Output the (X, Y) coordinate of the center of the cell containing the given text.  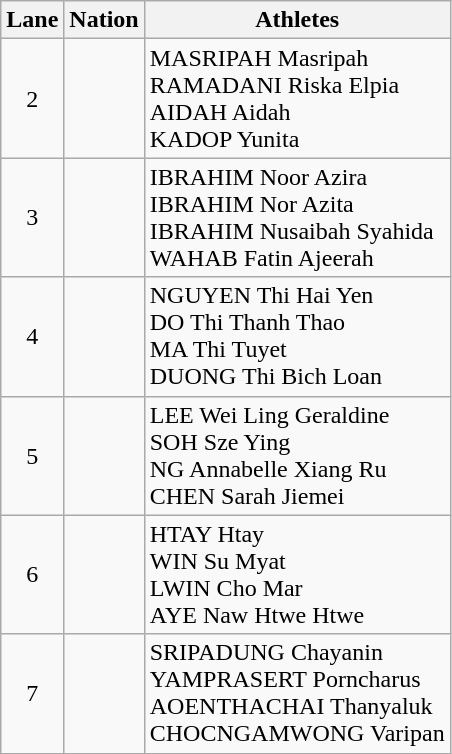
NGUYEN Thi Hai Yen DO Thi Thanh Thao MA Thi Tuyet DUONG Thi Bich Loan (297, 336)
SRIPADUNG Chayanin YAMPRASERT Porncharus AOENTHACHAI Thanyaluk CHOCNGAMWONG Varipan (297, 694)
Lane (32, 20)
5 (32, 456)
IBRAHIM Noor Azira IBRAHIM Nor Azita IBRAHIM Nusaibah Syahida WAHAB Fatin Ajeerah (297, 218)
MASRIPAH Masripah RAMADANI Riska Elpia AIDAH Aidah KADOP Yunita (297, 98)
2 (32, 98)
Athletes (297, 20)
4 (32, 336)
6 (32, 574)
LEE Wei Ling Geraldine SOH Sze Ying NG Annabelle Xiang Ru CHEN Sarah Jiemei (297, 456)
Nation (104, 20)
3 (32, 218)
HTAY Htay WIN Su Myat LWIN Cho Mar AYE Naw Htwe Htwe (297, 574)
7 (32, 694)
